Locate the cell with the specified text and output its [X, Y] center coordinate. 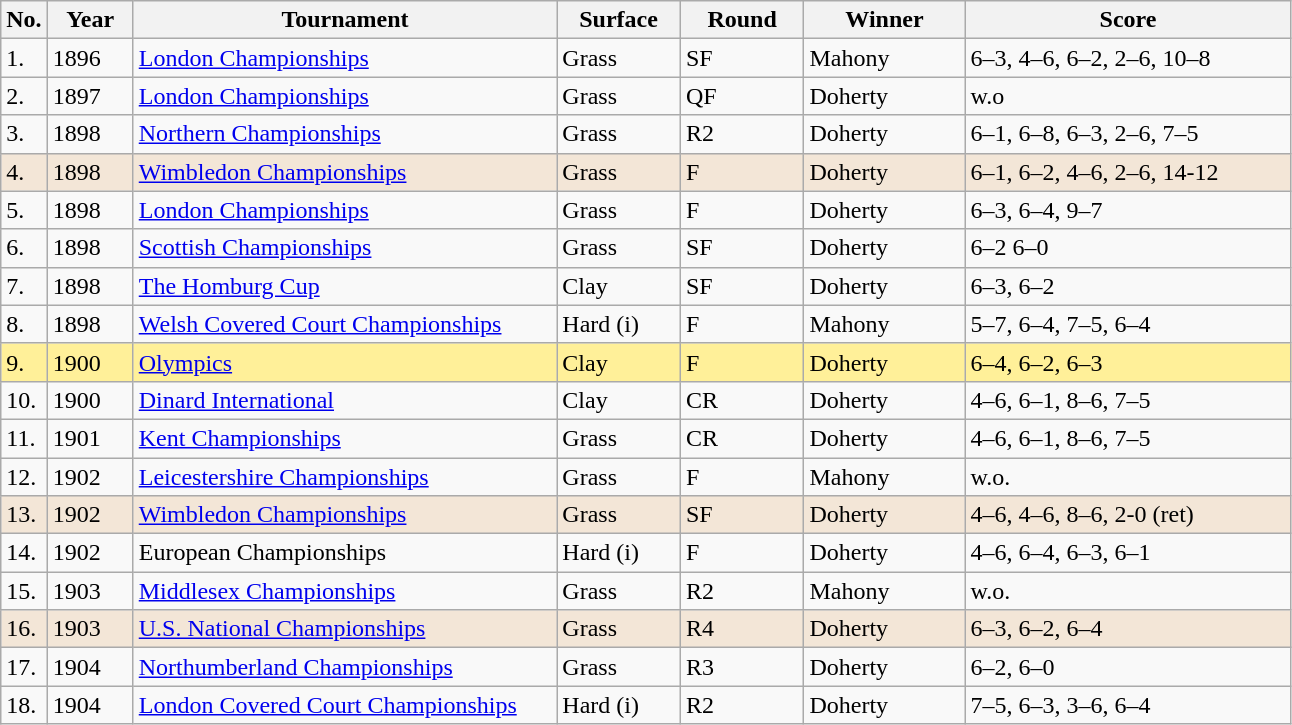
Olympics [345, 362]
7. [24, 286]
w.o [1128, 96]
4. [24, 172]
Kent Championships [345, 438]
4–6, 6–4, 6–3, 6–1 [1128, 553]
5–7, 6–4, 7–5, 6–4 [1128, 324]
Score [1128, 20]
6–3, 6–2 [1128, 286]
5. [24, 210]
6–3, 6–2, 6–4 [1128, 629]
QF [742, 96]
6–1, 6–2, 4–6, 2–6, 14-12 [1128, 172]
Surface [619, 20]
London Covered Court Championships [345, 705]
Dinard International [345, 400]
Round [742, 20]
3. [24, 134]
6. [24, 248]
European Championships [345, 553]
6–1, 6–8, 6–3, 2–6, 7–5 [1128, 134]
17. [24, 667]
6–3, 4–6, 6–2, 2–6, 10–8 [1128, 58]
Year [90, 20]
16. [24, 629]
11. [24, 438]
No. [24, 20]
Tournament [345, 20]
6–4, 6–2, 6–3 [1128, 362]
R4 [742, 629]
9. [24, 362]
12. [24, 477]
4–6, 4–6, 8–6, 2-0 (ret) [1128, 515]
6–2 6–0 [1128, 248]
13. [24, 515]
10. [24, 400]
1896 [90, 58]
Leicestershire Championships [345, 477]
Scottish Championships [345, 248]
7–5, 6–3, 3–6, 6–4 [1128, 705]
U.S. National Championships [345, 629]
14. [24, 553]
15. [24, 591]
18. [24, 705]
Winner [884, 20]
1901 [90, 438]
Northumberland Championships [345, 667]
1897 [90, 96]
1. [24, 58]
6–3, 6–4, 9–7 [1128, 210]
8. [24, 324]
6–2, 6–0 [1128, 667]
R3 [742, 667]
The Homburg Cup [345, 286]
Welsh Covered Court Championships [345, 324]
Northern Championships [345, 134]
Middlesex Championships [345, 591]
2. [24, 96]
